Locate the cell with the specified text and output its [x, y] center coordinate. 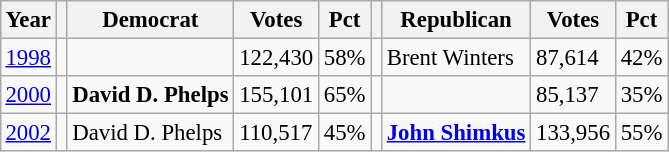
155,101 [276, 95]
58% [344, 57]
2002 [28, 133]
Democrat [150, 20]
55% [641, 133]
122,430 [276, 57]
John Shimkus [456, 133]
2000 [28, 95]
Year [28, 20]
1998 [28, 57]
65% [344, 95]
85,137 [574, 95]
87,614 [574, 57]
35% [641, 95]
42% [641, 57]
133,956 [574, 133]
110,517 [276, 133]
Republican [456, 20]
Brent Winters [456, 57]
45% [344, 133]
